Identify which cell holds the provided text, then report its (X, Y) central coordinate. 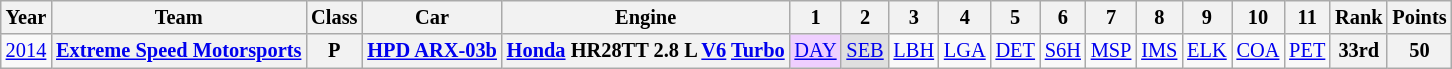
4 (965, 17)
Extreme Speed Motorsports (178, 51)
Car (432, 17)
Engine (646, 17)
50 (1419, 51)
COA (1258, 51)
5 (1016, 17)
1 (816, 17)
LBH (914, 51)
PET (1307, 51)
ELK (1206, 51)
11 (1307, 17)
Honda HR28TT 2.8 L V6 Turbo (646, 51)
10 (1258, 17)
LGA (965, 51)
DET (1016, 51)
Rank (1358, 17)
8 (1159, 17)
Team (178, 17)
IMS (1159, 51)
Year (26, 17)
Class (334, 17)
Points (1419, 17)
HPD ARX-03b (432, 51)
SEB (864, 51)
3 (914, 17)
7 (1111, 17)
P (334, 51)
6 (1063, 17)
2 (864, 17)
2014 (26, 51)
DAY (816, 51)
MSP (1111, 51)
9 (1206, 17)
S6H (1063, 51)
33rd (1358, 51)
